Search for the cell housing the specified text and yield its (x, y) center coordinate. 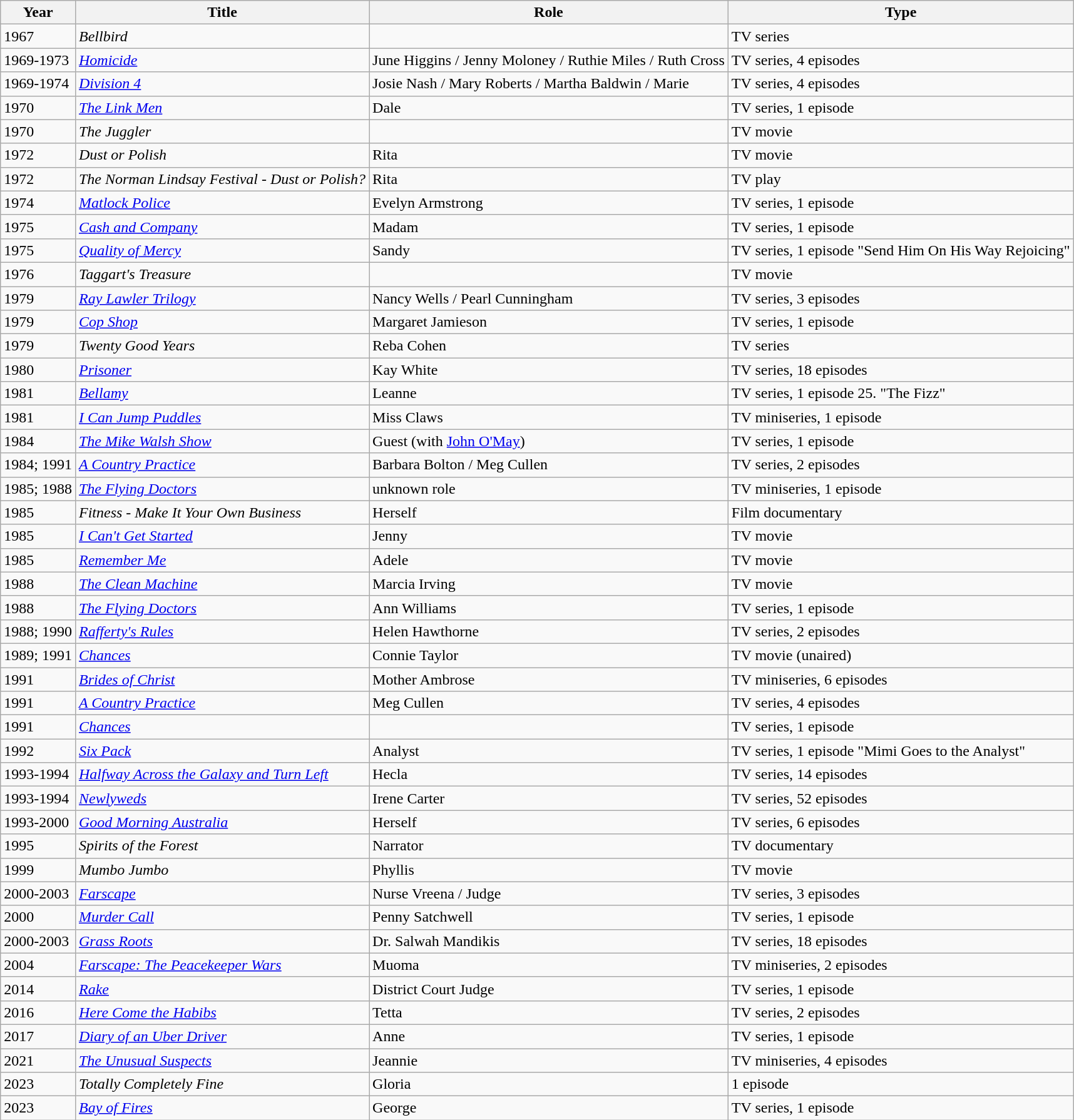
Phyllis (549, 870)
1999 (38, 870)
Kay White (549, 370)
Rafferty's Rules (222, 631)
2004 (38, 965)
TV miniseries, 4 episodes (901, 1061)
Dr. Salwah Mandikis (549, 941)
Reba Cohen (549, 346)
Cop Shop (222, 322)
Rake (222, 989)
1984 (38, 441)
Good Morning Australia (222, 822)
District Court Judge (549, 989)
Penny Satchwell (549, 917)
1985; 1988 (38, 489)
Murder Call (222, 917)
Nancy Wells / Pearl Cunningham (549, 298)
Farscape: The Peacekeeper Wars (222, 965)
TV movie (unaired) (901, 655)
Barbara Bolton / Meg Cullen (549, 465)
Remember Me (222, 560)
George (549, 1108)
TV series, 6 episodes (901, 822)
TV series, 52 episodes (901, 798)
Bellamy (222, 394)
1980 (38, 370)
Bellbird (222, 36)
Mother Ambrose (549, 679)
Bay of Fires (222, 1108)
Margaret Jamieson (549, 322)
Newlyweds (222, 798)
Dust or Polish (222, 155)
1 episode (901, 1084)
Cash and Company (222, 227)
Josie Nash / Mary Roberts / Martha Baldwin / Marie (549, 84)
The Mike Walsh Show (222, 441)
I Can't Get Started (222, 536)
Adele (549, 560)
Fitness - Make It Your Own Business (222, 512)
Ray Lawler Trilogy (222, 298)
2000 (38, 917)
TV series, 1 episode "Mimi Goes to the Analyst" (901, 751)
Mumbo Jumbo (222, 870)
Title (222, 13)
Grass Roots (222, 941)
1969-1974 (38, 84)
Meg Cullen (549, 703)
1967 (38, 36)
Dale (549, 108)
Prisoner (222, 370)
1988; 1990 (38, 631)
Madam (549, 227)
Division 4 (222, 84)
Farscape (222, 893)
Quality of Mercy (222, 250)
Twenty Good Years (222, 346)
Sandy (549, 250)
Guest (with John O'May) (549, 441)
The Juggler (222, 131)
Analyst (549, 751)
Irene Carter (549, 798)
1993-2000 (38, 822)
Connie Taylor (549, 655)
Six Pack (222, 751)
Marcia Irving (549, 584)
TV miniseries, 2 episodes (901, 965)
Ann Williams (549, 608)
The Link Men (222, 108)
1974 (38, 203)
Role (549, 13)
Anne (549, 1036)
Totally Completely Fine (222, 1084)
June Higgins / Jenny Moloney / Ruthie Miles / Ruth Cross (549, 60)
Muoma (549, 965)
1992 (38, 751)
unknown role (549, 489)
Leanne (549, 394)
Year (38, 13)
1995 (38, 846)
Hecla (549, 775)
The Norman Lindsay Festival - Dust or Polish? (222, 179)
Film documentary (901, 512)
TV documentary (901, 846)
2014 (38, 989)
The Clean Machine (222, 584)
Here Come the Habibs (222, 1012)
Halfway Across the Galaxy and Turn Left (222, 775)
1989; 1991 (38, 655)
2021 (38, 1061)
Taggart's Treasure (222, 274)
I Can Jump Puddles (222, 417)
2017 (38, 1036)
1984; 1991 (38, 465)
TV miniseries, 6 episodes (901, 679)
Brides of Christ (222, 679)
TV series, 1 episode "Send Him On His Way Rejoicing" (901, 250)
Miss Claws (549, 417)
Evelyn Armstrong (549, 203)
Gloria (549, 1084)
1976 (38, 274)
Jeannie (549, 1061)
Tetta (549, 1012)
Homicide (222, 60)
Type (901, 13)
Spirits of the Forest (222, 846)
TV series, 1 episode 25. "The Fizz" (901, 394)
Matlock Police (222, 203)
Narrator (549, 846)
The Unusual Suspects (222, 1061)
TV play (901, 179)
Diary of an Uber Driver (222, 1036)
TV series, 14 episodes (901, 775)
Nurse Vreena / Judge (549, 893)
Jenny (549, 536)
1969-1973 (38, 60)
2016 (38, 1012)
Helen Hawthorne (549, 631)
